Output the (X, Y) coordinate of the center of the cell containing the given text.  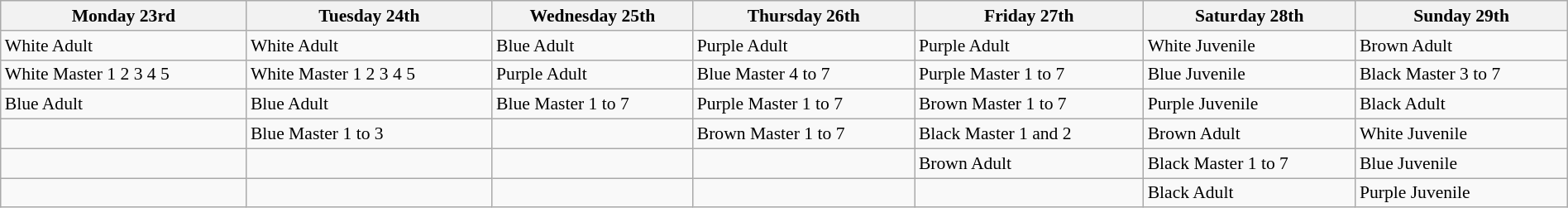
Black Master 1 and 2 (1029, 134)
Wednesday 25th (592, 16)
Blue Master 1 to 7 (592, 104)
Sunday 29th (1461, 16)
Blue Master 1 to 3 (369, 134)
Black Master 1 to 7 (1250, 163)
Monday 23rd (124, 16)
Blue Master 4 to 7 (804, 75)
Thursday 26th (804, 16)
Saturday 28th (1250, 16)
Tuesday 24th (369, 16)
Black Master 3 to 7 (1461, 75)
Friday 27th (1029, 16)
